Return the (x, y) coordinate for the center point of the cell that contains the specified text.  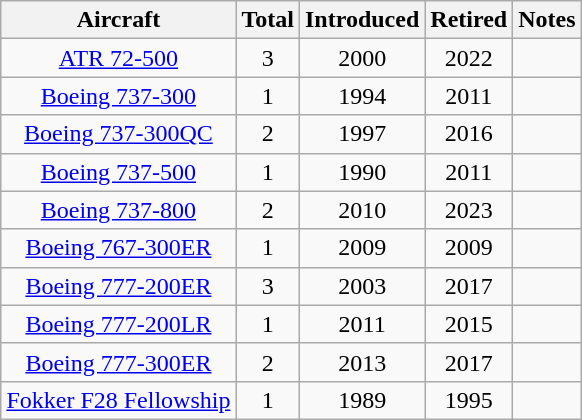
Boeing 737-300 (118, 96)
2023 (469, 210)
ATR 72-500 (118, 58)
Notes (547, 20)
Total (268, 20)
Boeing 767-300ER (118, 248)
Boeing 737-500 (118, 172)
Aircraft (118, 20)
1990 (362, 172)
Retired (469, 20)
2015 (469, 324)
2022 (469, 58)
1997 (362, 134)
Boeing 737-300QC (118, 134)
Boeing 777-200LR (118, 324)
2013 (362, 362)
1995 (469, 400)
2003 (362, 286)
1994 (362, 96)
Boeing 777-300ER (118, 362)
Boeing 737-800 (118, 210)
Boeing 777-200ER (118, 286)
2016 (469, 134)
Introduced (362, 20)
2000 (362, 58)
1989 (362, 400)
2010 (362, 210)
Fokker F28 Fellowship (118, 400)
